Determine the (x, y) coordinate at the center of the cell enclosing the given text.  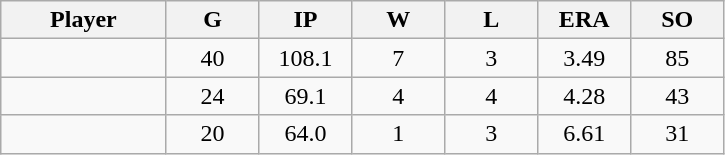
Player (84, 20)
3.49 (584, 58)
64.0 (306, 134)
SO (678, 20)
20 (212, 134)
43 (678, 96)
W (398, 20)
IP (306, 20)
ERA (584, 20)
1 (398, 134)
31 (678, 134)
L (492, 20)
7 (398, 58)
4.28 (584, 96)
6.61 (584, 134)
69.1 (306, 96)
108.1 (306, 58)
40 (212, 58)
85 (678, 58)
24 (212, 96)
G (212, 20)
